Locate the cell with the specified text and output its [X, Y] center coordinate. 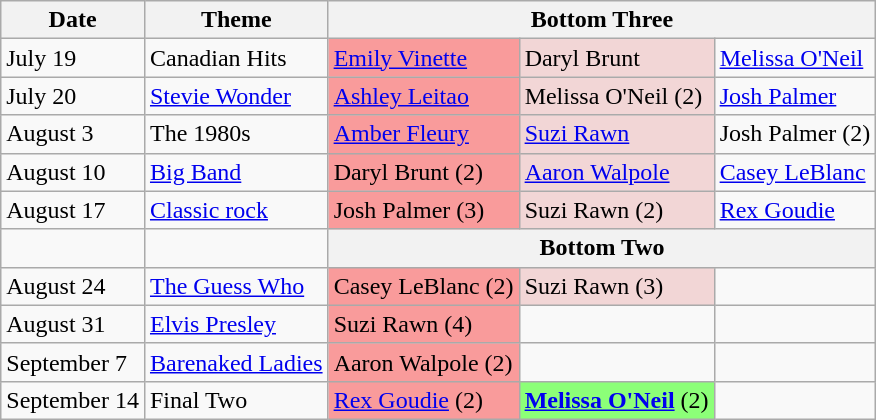
Daryl Brunt [616, 58]
Rex Goudie [795, 210]
Josh Palmer [795, 96]
Theme [236, 20]
Amber Fleury [424, 134]
Suzi Rawn (4) [424, 324]
Josh Palmer (2) [795, 134]
Bottom Three [602, 20]
September 7 [73, 362]
August 10 [73, 172]
August 17 [73, 210]
Rex Goudie (2) [424, 400]
July 20 [73, 96]
Aaron Walpole (2) [424, 362]
Final Two [236, 400]
August 24 [73, 286]
August 31 [73, 324]
Elvis Presley [236, 324]
July 19 [73, 58]
Melissa O'Neil [795, 58]
September 14 [73, 400]
Suzi Rawn [616, 134]
The Guess Who [236, 286]
The 1980s [236, 134]
August 3 [73, 134]
Date [73, 20]
Aaron Walpole [616, 172]
Ashley Leitao [424, 96]
Big Band [236, 172]
Josh Palmer (3) [424, 210]
Stevie Wonder [236, 96]
Daryl Brunt (2) [424, 172]
Classic rock [236, 210]
Casey LeBlanc [795, 172]
Canadian Hits [236, 58]
Suzi Rawn (3) [616, 286]
Suzi Rawn (2) [616, 210]
Emily Vinette [424, 58]
Bottom Two [602, 248]
Casey LeBlanc (2) [424, 286]
Barenaked Ladies [236, 362]
